Identify which cell holds the provided text, then report its [x, y] central coordinate. 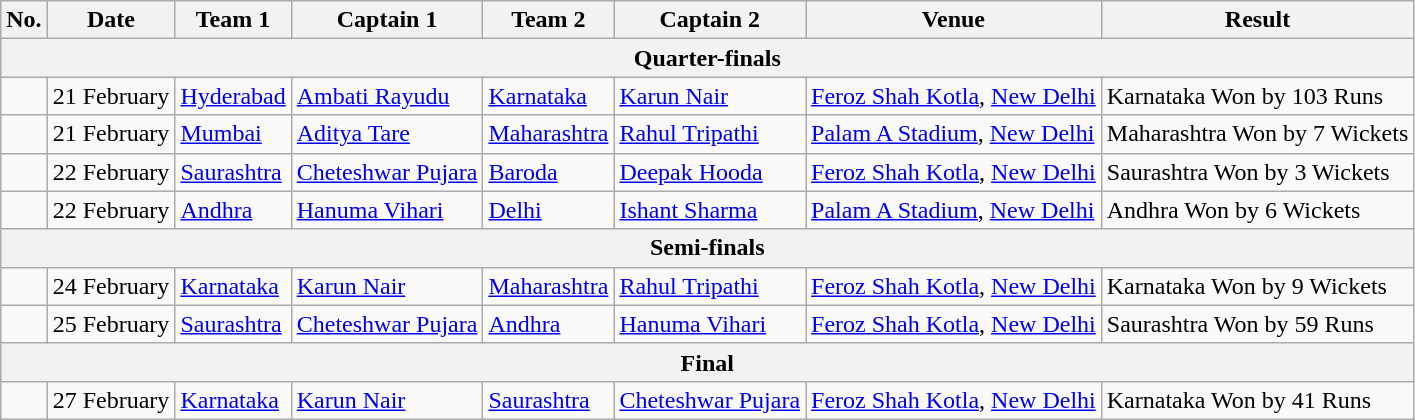
25 February [111, 324]
Team 1 [233, 20]
Deepak Hooda [710, 172]
24 February [111, 286]
Mumbai [233, 134]
Team 2 [548, 20]
Captain 2 [710, 20]
Hyderabad [233, 96]
Final [708, 362]
Quarter-finals [708, 58]
27 February [111, 400]
Karnataka Won by 9 Wickets [1258, 286]
Saurashtra Won by 59 Runs [1258, 324]
Andhra Won by 6 Wickets [1258, 210]
Ishant Sharma [710, 210]
Date [111, 20]
Aditya Tare [387, 134]
Result [1258, 20]
Maharashtra Won by 7 Wickets [1258, 134]
Venue [954, 20]
Delhi [548, 210]
Saurashtra Won by 3 Wickets [1258, 172]
No. [24, 20]
Captain 1 [387, 20]
Baroda [548, 172]
Semi-finals [708, 248]
Karnataka Won by 41 Runs [1258, 400]
Karnataka Won by 103 Runs [1258, 96]
Ambati Rayudu [387, 96]
